Find where the given text appears and provide that cell's center as (x, y) coordinate. 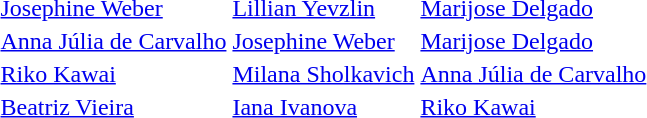
Josephine Weber (324, 41)
Milana Sholkavich (324, 74)
